From the cell containing the given text, extract its center point as (x, y) coordinate. 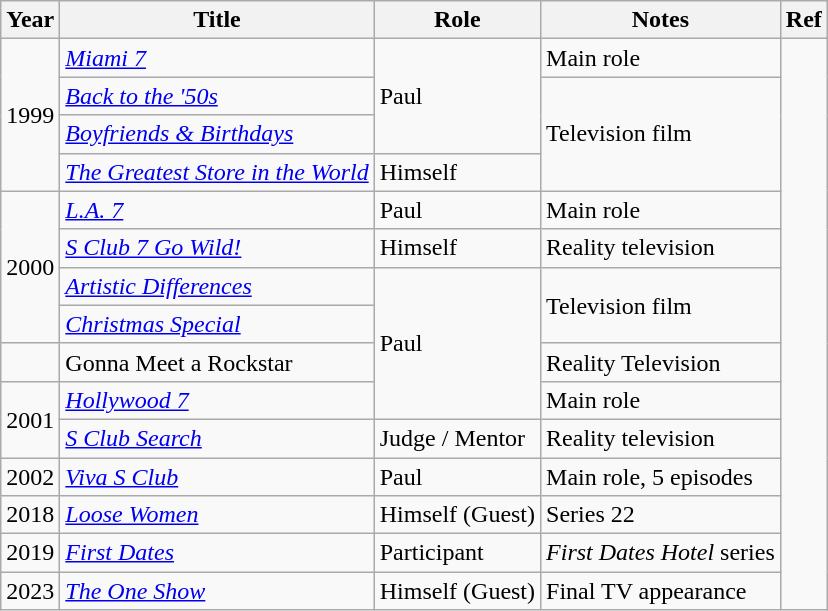
Miami 7 (217, 58)
Reality Television (661, 362)
Back to the '50s (217, 96)
Artistic Differences (217, 286)
The Greatest Store in the World (217, 172)
2018 (30, 515)
S Club 7 Go Wild! (217, 248)
2001 (30, 419)
Role (457, 20)
2019 (30, 553)
L.A. 7 (217, 210)
Ref (804, 20)
2000 (30, 267)
Series 22 (661, 515)
Boyfriends & Birthdays (217, 134)
Participant (457, 553)
1999 (30, 115)
Year (30, 20)
First Dates (217, 553)
Hollywood 7 (217, 400)
S Club Search (217, 438)
Gonna Meet a Rockstar (217, 362)
Loose Women (217, 515)
Judge / Mentor (457, 438)
The One Show (217, 591)
2023 (30, 591)
Title (217, 20)
Final TV appearance (661, 591)
Viva S Club (217, 477)
Main role, 5 episodes (661, 477)
Christmas Special (217, 324)
2002 (30, 477)
First Dates Hotel series (661, 553)
Notes (661, 20)
